Locate the cell with the specified text and output its [X, Y] center coordinate. 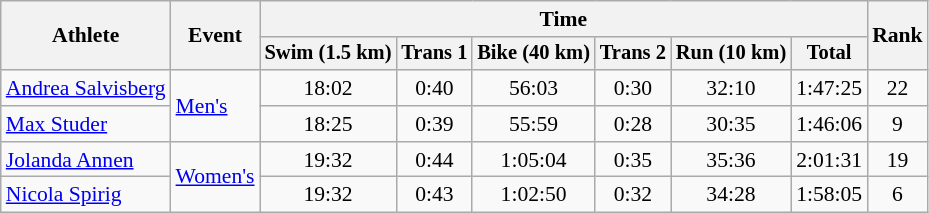
0:30 [633, 88]
6 [898, 195]
9 [898, 124]
34:28 [731, 195]
19 [898, 160]
18:02 [328, 88]
0:40 [434, 88]
Time [564, 19]
1:02:50 [534, 195]
30:35 [731, 124]
1:58:05 [829, 195]
2:01:31 [829, 160]
1:46:06 [829, 124]
Athlete [86, 36]
55:59 [534, 124]
Jolanda Annen [86, 160]
Nicola Spirig [86, 195]
0:32 [633, 195]
Bike (40 km) [534, 54]
1:05:04 [534, 160]
18:25 [328, 124]
Max Studer [86, 124]
22 [898, 88]
Swim (1.5 km) [328, 54]
Andrea Salvisberg [86, 88]
Trans 1 [434, 54]
Run (10 km) [731, 54]
1:47:25 [829, 88]
0:44 [434, 160]
Total [829, 54]
0:28 [633, 124]
Rank [898, 36]
56:03 [534, 88]
0:35 [633, 160]
Men's [216, 106]
0:43 [434, 195]
Event [216, 36]
Women's [216, 178]
0:39 [434, 124]
32:10 [731, 88]
35:36 [731, 160]
Trans 2 [633, 54]
